Return the (x, y) coordinate for the center point of the cell that contains the specified text.  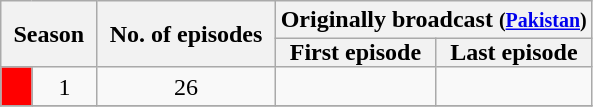
1 (64, 86)
No. of episodes (186, 34)
26 (186, 86)
Last episode (514, 53)
Originally broadcast (Pakistan) (434, 20)
Season (49, 34)
First episode (356, 53)
